Output the (X, Y) coordinate of the center of the cell containing the given text.  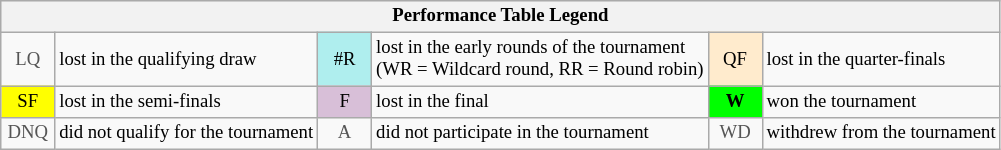
A (345, 134)
DNQ (28, 134)
#R (345, 60)
Performance Table Legend (500, 16)
LQ (28, 60)
lost in the qualifying draw (186, 60)
lost in the early rounds of the tournament(WR = Wildcard round, RR = Round robin) (540, 60)
did not qualify for the tournament (186, 134)
did not participate in the tournament (540, 134)
lost in the semi-finals (186, 102)
won the tournament (881, 102)
WD (735, 134)
F (345, 102)
SF (28, 102)
W (735, 102)
QF (735, 60)
lost in the final (540, 102)
withdrew from the tournament (881, 134)
lost in the quarter-finals (881, 60)
